Search for the cell housing the specified text and yield its [x, y] center coordinate. 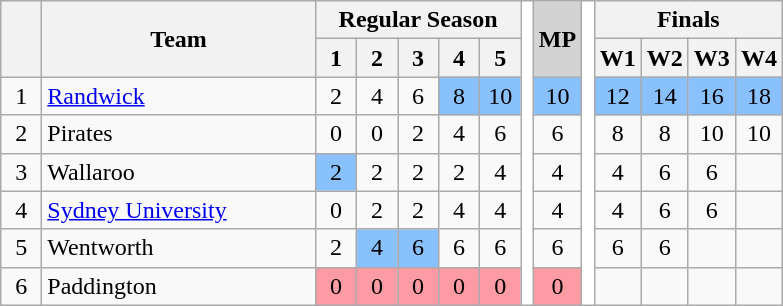
W4 [758, 58]
Pirates [179, 134]
W2 [664, 58]
Team [179, 39]
Randwick [179, 96]
MP [557, 39]
16 [712, 96]
18 [758, 96]
14 [664, 96]
Wentworth [179, 248]
Sydney University [179, 210]
W3 [712, 58]
W1 [618, 58]
Regular Season [418, 20]
Wallaroo [179, 172]
Finals [688, 20]
Paddington [179, 286]
12 [618, 96]
